Output the [X, Y] coordinate of the center of the cell containing the given text.  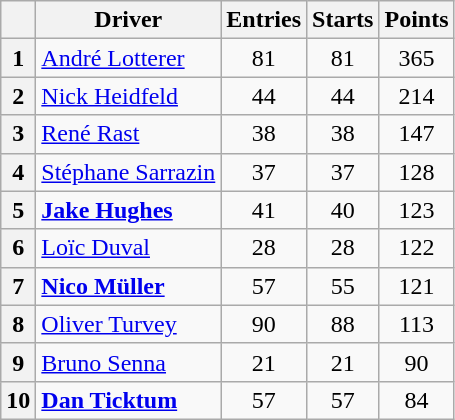
55 [343, 286]
Oliver Turvey [128, 324]
3 [18, 134]
2 [18, 96]
8 [18, 324]
121 [416, 286]
5 [18, 210]
Loïc Duval [128, 248]
214 [416, 96]
9 [18, 362]
Starts [343, 20]
1 [18, 58]
123 [416, 210]
6 [18, 248]
7 [18, 286]
10 [18, 400]
40 [343, 210]
Nick Heidfeld [128, 96]
Stéphane Sarrazin [128, 172]
41 [264, 210]
Driver [128, 20]
André Lotterer [128, 58]
4 [18, 172]
Nico Müller [128, 286]
René Rast [128, 134]
365 [416, 58]
Dan Ticktum [128, 400]
Entries [264, 20]
122 [416, 248]
Bruno Senna [128, 362]
Jake Hughes [128, 210]
147 [416, 134]
128 [416, 172]
88 [343, 324]
84 [416, 400]
113 [416, 324]
Points [416, 20]
